Pinpoint the cell where the given text exists, returning its (X, Y) midpoint coordinate. 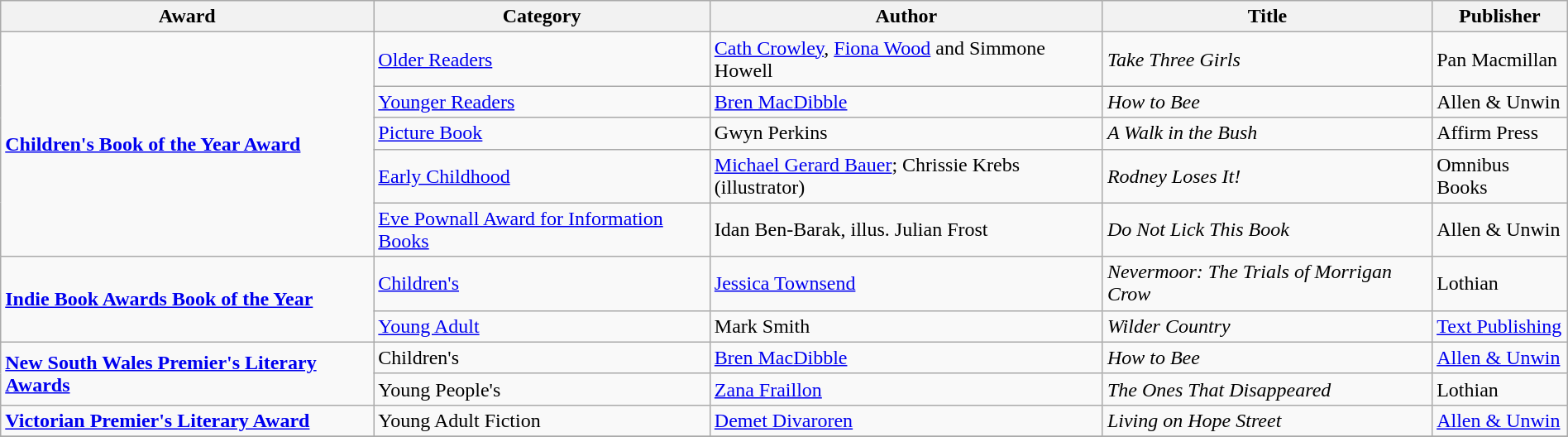
Older Readers (542, 60)
Indie Book Awards Book of the Year (187, 300)
Idan Ben-Barak, illus. Julian Frost (906, 230)
Publisher (1500, 17)
Young Adult (542, 326)
Do Not Lick This Book (1267, 230)
Younger Readers (542, 102)
Living on Hope Street (1267, 420)
Pan Macmillan (1500, 60)
Gwyn Perkins (906, 133)
Rodney Loses It! (1267, 175)
Young People's (542, 389)
Wilder Country (1267, 326)
Zana Fraillon (906, 389)
Mark Smith (906, 326)
Cath Crowley, Fiona Wood and Simmone Howell (906, 60)
New South Wales Premier's Literary Awards (187, 373)
Children's Book of the Year Award (187, 144)
Affirm Press (1500, 133)
Category (542, 17)
Author (906, 17)
Michael Gerard Bauer; Chrissie Krebs (illustrator) (906, 175)
Take Three Girls (1267, 60)
Title (1267, 17)
Young Adult Fiction (542, 420)
Award (187, 17)
Picture Book (542, 133)
A Walk in the Bush (1267, 133)
Victorian Premier's Literary Award (187, 420)
The Ones That Disappeared (1267, 389)
Text Publishing (1500, 326)
Nevermoor: The Trials of Morrigan Crow (1267, 283)
Jessica Townsend (906, 283)
Eve Pownall Award for Information Books (542, 230)
Omnibus Books (1500, 175)
Early Childhood (542, 175)
Demet Divaroren (906, 420)
